Pinpoint the cell where the given text exists, returning its [X, Y] midpoint coordinate. 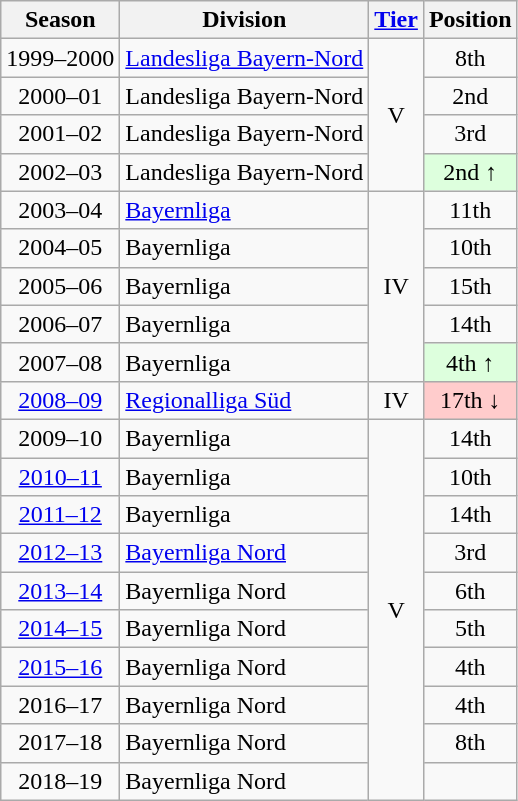
2017–18 [60, 743]
Tier [396, 20]
2011–12 [60, 515]
2013–14 [60, 591]
2007–08 [60, 362]
2006–07 [60, 324]
2005–06 [60, 286]
2002–03 [60, 172]
Regionalliga Süd [244, 400]
6th [470, 591]
2004–05 [60, 248]
2014–15 [60, 629]
2012–13 [60, 553]
4th ↑ [470, 362]
15th [470, 286]
11th [470, 210]
5th [470, 629]
2009–10 [60, 438]
1999–2000 [60, 58]
17th ↓ [470, 400]
Season [60, 20]
Division [244, 20]
2000–01 [60, 96]
2018–19 [60, 781]
2008–09 [60, 400]
Position [470, 20]
2nd ↑ [470, 172]
2001–02 [60, 134]
2010–11 [60, 477]
2003–04 [60, 210]
2nd [470, 96]
2016–17 [60, 705]
2015–16 [60, 667]
